Detect which cell encompasses the target text, then output its (x, y) center coordinate. 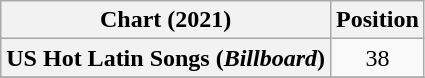
38 (378, 58)
Position (378, 20)
US Hot Latin Songs (Billboard) (166, 58)
Chart (2021) (166, 20)
